Scan for the cell matching the given text and deliver its [x, y] coordinate at center. 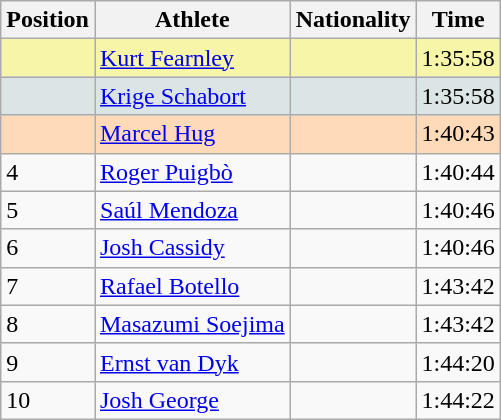
8 [48, 324]
7 [48, 286]
Position [48, 20]
Kurt Fearnley [192, 58]
Time [458, 20]
1:40:43 [458, 134]
Marcel Hug [192, 134]
9 [48, 362]
1:40:44 [458, 172]
5 [48, 210]
Krige Schabort [192, 96]
Nationality [353, 20]
Josh George [192, 400]
1:44:20 [458, 362]
Athlete [192, 20]
4 [48, 172]
6 [48, 248]
Ernst van Dyk [192, 362]
10 [48, 400]
Saúl Mendoza [192, 210]
1:44:22 [458, 400]
Roger Puigbò [192, 172]
Masazumi Soejima [192, 324]
Josh Cassidy [192, 248]
Rafael Botello [192, 286]
